Extract the [x, y] coordinate from the center of the cell holding the provided text.  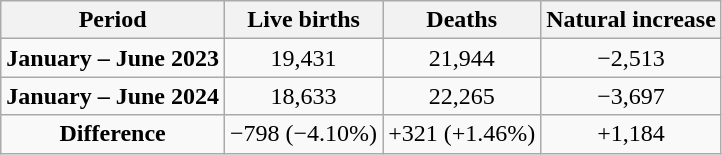
+1,184 [632, 134]
Live births [304, 20]
January – June 2023 [113, 58]
−3,697 [632, 96]
Difference [113, 134]
22,265 [462, 96]
−2,513 [632, 58]
21,944 [462, 58]
19,431 [304, 58]
Natural increase [632, 20]
−798 (−4.10%) [304, 134]
Period [113, 20]
+321 (+1.46%) [462, 134]
Deaths [462, 20]
18,633 [304, 96]
January – June 2024 [113, 96]
